Search for the cell housing the specified text and yield its (X, Y) center coordinate. 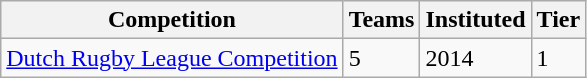
Instituted (476, 20)
Tier (558, 20)
5 (382, 58)
Dutch Rugby League Competition (172, 58)
1 (558, 58)
Teams (382, 20)
Competition (172, 20)
2014 (476, 58)
